Search for the cell housing the specified text and yield its (x, y) center coordinate. 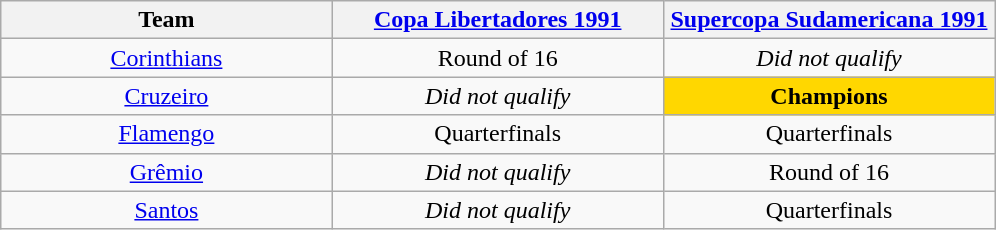
Cruzeiro (166, 96)
Copa Libertadores 1991 (498, 20)
Champions (828, 96)
Team (166, 20)
Supercopa Sudamericana 1991 (828, 20)
Flamengo (166, 134)
Grêmio (166, 172)
Corinthians (166, 58)
Santos (166, 210)
